Find where the given text appears and provide that cell's center as (X, Y) coordinate. 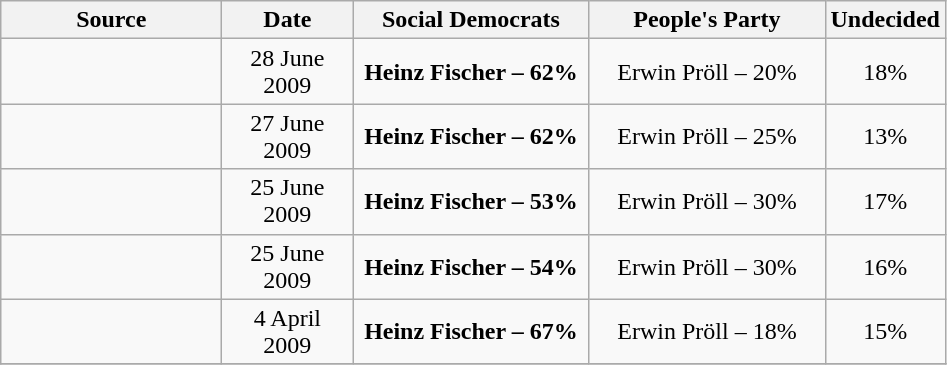
15% (885, 332)
Erwin Pröll – 18% (707, 332)
Erwin Pröll – 20% (707, 72)
28 June 2009 (288, 72)
Heinz Fischer – 67% (471, 332)
Source (112, 20)
18% (885, 72)
People's Party (707, 20)
Heinz Fischer – 53% (471, 202)
27 June 2009 (288, 136)
17% (885, 202)
Social Democrats (471, 20)
4 April 2009 (288, 332)
Date (288, 20)
16% (885, 266)
Undecided (885, 20)
Heinz Fischer – 54% (471, 266)
13% (885, 136)
Erwin Pröll – 25% (707, 136)
